Scan for the cell matching the given text and deliver its (x, y) coordinate at center. 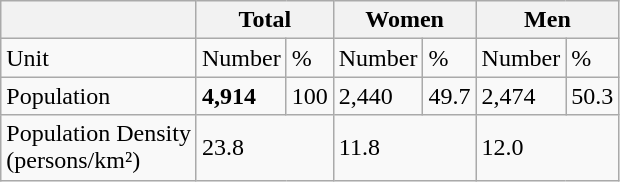
49.7 (450, 96)
50.3 (592, 96)
12.0 (548, 148)
Total (264, 20)
Unit (99, 58)
Women (404, 20)
4,914 (241, 96)
Population (99, 96)
100 (310, 96)
23.8 (264, 148)
Population Density(persons/km²) (99, 148)
11.8 (404, 148)
2,474 (521, 96)
2,440 (378, 96)
Men (548, 20)
